Search for the cell housing the specified text and yield its [x, y] center coordinate. 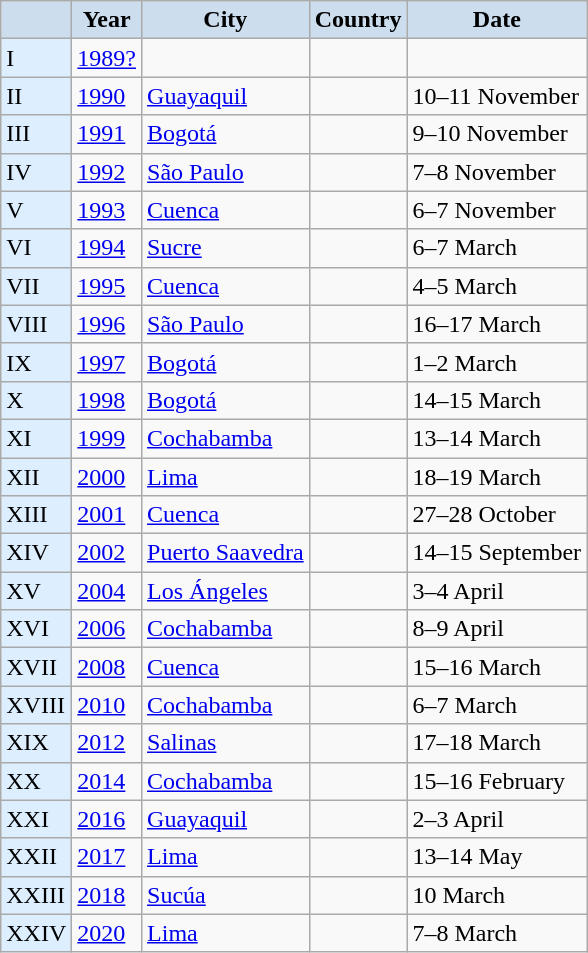
I [36, 58]
13–14 May [497, 857]
IV [36, 172]
1991 [107, 134]
9–10 November [497, 134]
17–18 March [497, 743]
Puerto Saavedra [226, 553]
1990 [107, 96]
7–8 March [497, 933]
XV [36, 591]
IX [36, 362]
1999 [107, 438]
2010 [107, 705]
VI [36, 248]
Date [497, 20]
4–5 March [497, 286]
16–17 March [497, 324]
Sucúa [226, 895]
Salinas [226, 743]
XVII [36, 667]
XIII [36, 515]
X [36, 400]
2008 [107, 667]
15–16 March [497, 667]
XXIII [36, 895]
Country [358, 20]
2006 [107, 629]
1989? [107, 58]
6–7 November [497, 210]
Year [107, 20]
14–15 March [497, 400]
2004 [107, 591]
2001 [107, 515]
V [36, 210]
2–3 April [497, 819]
2000 [107, 477]
2014 [107, 781]
2012 [107, 743]
27–28 October [497, 515]
XX [36, 781]
XI [36, 438]
14–15 September [497, 553]
Sucre [226, 248]
XVI [36, 629]
II [36, 96]
1–2 March [497, 362]
1994 [107, 248]
13–14 March [497, 438]
2020 [107, 933]
Los Ángeles [226, 591]
1997 [107, 362]
XXIV [36, 933]
2018 [107, 895]
10 March [497, 895]
XIX [36, 743]
XVIII [36, 705]
III [36, 134]
XXI [36, 819]
18–19 March [497, 477]
XXII [36, 857]
2017 [107, 857]
7–8 November [497, 172]
3–4 April [497, 591]
VIII [36, 324]
VII [36, 286]
8–9 April [497, 629]
1993 [107, 210]
2016 [107, 819]
XIV [36, 553]
1996 [107, 324]
City [226, 20]
1995 [107, 286]
15–16 February [497, 781]
1992 [107, 172]
1998 [107, 400]
10–11 November [497, 96]
2002 [107, 553]
XII [36, 477]
